Detect which cell encompasses the target text, then output its (x, y) center coordinate. 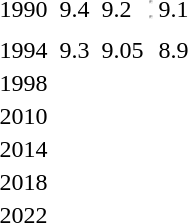
9.3 (74, 50)
9.05 (122, 50)
